Detect which cell encompasses the target text, then output its (X, Y) center coordinate. 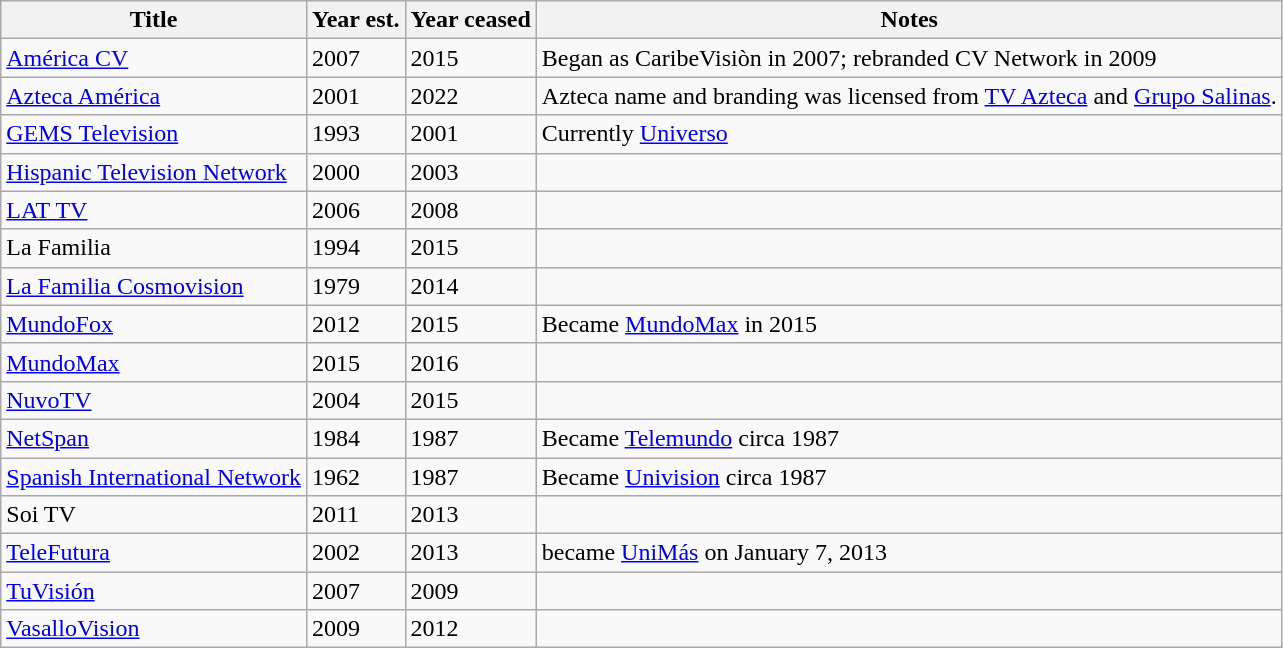
1993 (356, 134)
Hispanic Television Network (154, 172)
NetSpan (154, 438)
Currently Universo (909, 134)
2002 (356, 553)
2016 (470, 362)
VasalloVision (154, 629)
Became Telemundo circa 1987 (909, 438)
Year est. (356, 20)
Began as CaribeVisiòn in 2007; rebranded CV Network in 2009 (909, 58)
NuvoTV (154, 400)
GEMS Television (154, 134)
LAT TV (154, 210)
2004 (356, 400)
2006 (356, 210)
Soi TV (154, 515)
Azteca name and branding was licensed from TV Azteca and Grupo Salinas. (909, 96)
1979 (356, 286)
Became Univision circa 1987 (909, 477)
2022 (470, 96)
MundoFox (154, 324)
Became MundoMax in 2015 (909, 324)
Notes (909, 20)
1962 (356, 477)
América CV (154, 58)
2014 (470, 286)
MundoMax (154, 362)
2003 (470, 172)
1984 (356, 438)
2008 (470, 210)
Title (154, 20)
2000 (356, 172)
Year ceased (470, 20)
La Familia (154, 248)
TeleFutura (154, 553)
became UniMás on January 7, 2013 (909, 553)
La Familia Cosmovision (154, 286)
Spanish International Network (154, 477)
1994 (356, 248)
Azteca América (154, 96)
TuVisión (154, 591)
2011 (356, 515)
